Search for the cell housing the specified text and yield its (x, y) center coordinate. 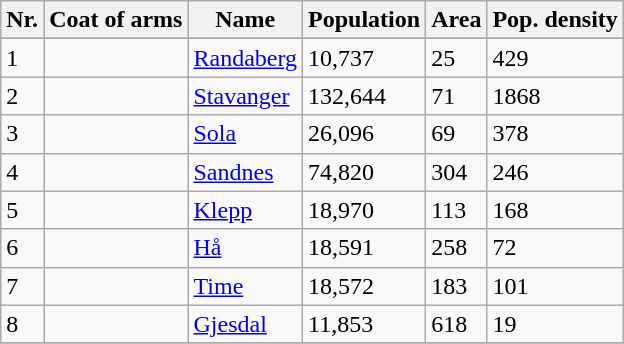
Klepp (246, 210)
18,572 (364, 286)
Stavanger (246, 96)
429 (555, 58)
Randaberg (246, 58)
618 (456, 324)
304 (456, 172)
Area (456, 20)
7 (22, 286)
6 (22, 248)
19 (555, 324)
Coat of arms (116, 20)
Gjesdal (246, 324)
3 (22, 134)
2 (22, 96)
74,820 (364, 172)
Nr. (22, 20)
258 (456, 248)
Sola (246, 134)
69 (456, 134)
18,591 (364, 248)
71 (456, 96)
Pop. density (555, 20)
132,644 (364, 96)
18,970 (364, 210)
Name (246, 20)
4 (22, 172)
183 (456, 286)
1 (22, 58)
8 (22, 324)
72 (555, 248)
25 (456, 58)
Sandnes (246, 172)
Hå (246, 248)
246 (555, 172)
26,096 (364, 134)
113 (456, 210)
Population (364, 20)
1868 (555, 96)
378 (555, 134)
168 (555, 210)
10,737 (364, 58)
11,853 (364, 324)
Time (246, 286)
101 (555, 286)
5 (22, 210)
